Identify which cell holds the provided text, then report its [x, y] central coordinate. 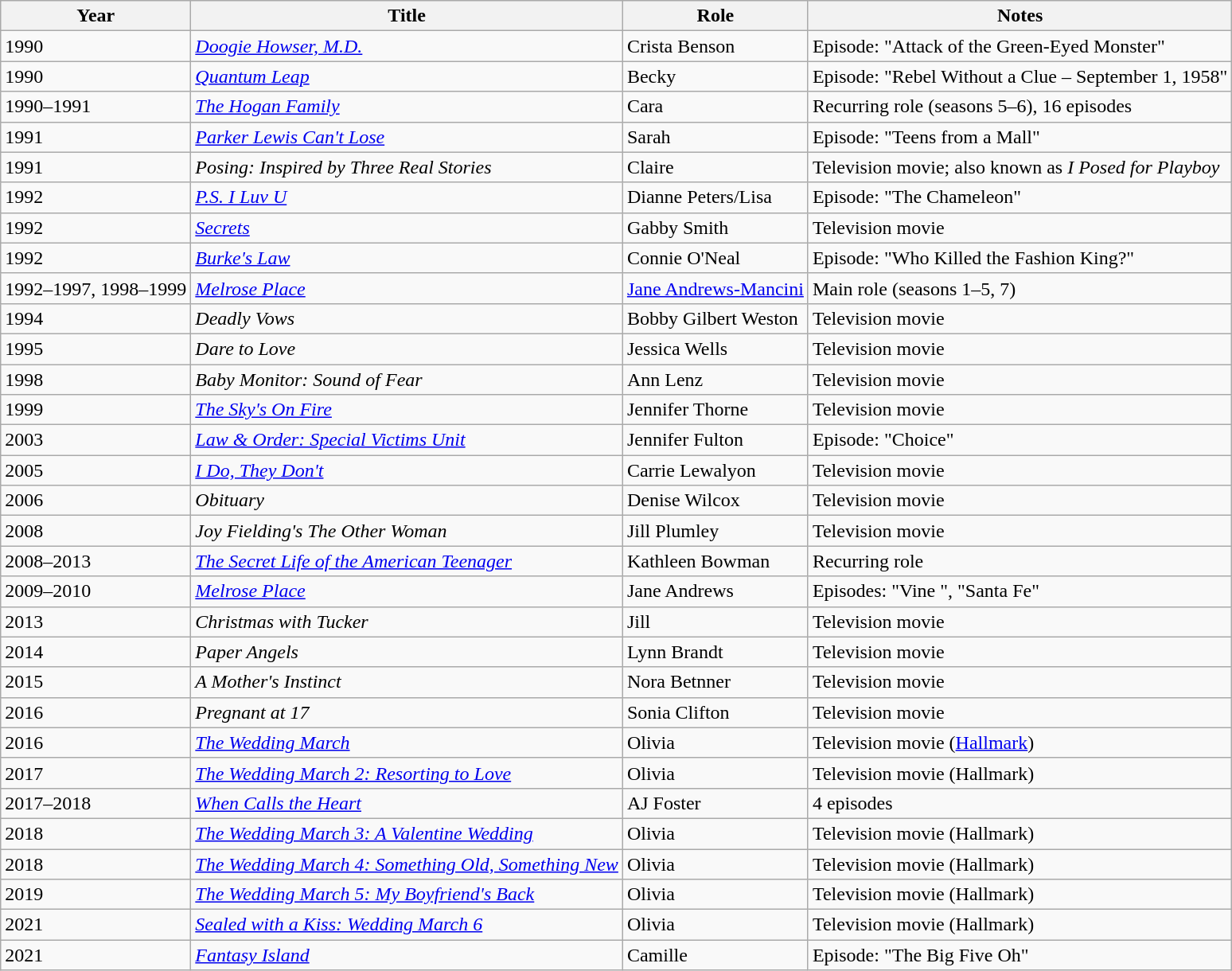
Episode: "Choice" [1020, 440]
Claire [715, 167]
Secrets [407, 228]
Carrie Lewalyon [715, 470]
Episodes: "Vine ", "Santa Fe" [1020, 591]
The Wedding March 3: A Valentine Wedding [407, 833]
Pregnant at 17 [407, 712]
A Mother's Instinct [407, 682]
The Sky's On Fire [407, 410]
Paper Angels [407, 652]
2009–2010 [96, 591]
The Wedding March 2: Resorting to Love [407, 773]
The Wedding March 4: Something Old, Something New [407, 864]
2014 [96, 652]
When Calls the Heart [407, 803]
Role [715, 16]
AJ Foster [715, 803]
Dianne Peters/Lisa [715, 197]
Jane Andrews-Mancini [715, 288]
Episode: "Who Killed the Fashion King?" [1020, 258]
I Do, They Don't [407, 470]
Sonia Clifton [715, 712]
Joy Fielding's The Other Woman [407, 531]
Dare to Love [407, 349]
Parker Lewis Can't Lose [407, 137]
Jennifer Fulton [715, 440]
Posing: Inspired by Three Real Stories [407, 167]
Sarah [715, 137]
Episode: "Attack of the Green-Eyed Monster" [1020, 46]
Crista Benson [715, 46]
Jane Andrews [715, 591]
Episode: "Teens from a Mall" [1020, 137]
2017 [96, 773]
Connie O'Neal [715, 258]
Episode: "The Big Five Oh" [1020, 955]
Jill Plumley [715, 531]
Sealed with a Kiss: Wedding March 6 [407, 925]
Nora Betnner [715, 682]
Episode: "The Chameleon" [1020, 197]
2008–2013 [96, 561]
Jennifer Thorne [715, 410]
1999 [96, 410]
Law & Order: Special Victims Unit [407, 440]
Gabby Smith [715, 228]
Camille [715, 955]
Lynn Brandt [715, 652]
The Wedding March [407, 743]
1994 [96, 318]
Quantum Leap [407, 76]
Recurring role (seasons 5–6), 16 episodes [1020, 107]
Cara [715, 107]
The Wedding March 5: My Boyfriend's Back [407, 895]
2017–2018 [96, 803]
The Secret Life of the American Teenager [407, 561]
Ann Lenz [715, 380]
P.S. I Luv U [407, 197]
4 episodes [1020, 803]
Baby Monitor: Sound of Fear [407, 380]
Burke's Law [407, 258]
1995 [96, 349]
The Hogan Family [407, 107]
Bobby Gilbert Weston [715, 318]
Year [96, 16]
Jessica Wells [715, 349]
2005 [96, 470]
Episode: "Rebel Without a Clue – September 1, 1958" [1020, 76]
Kathleen Bowman [715, 561]
2019 [96, 895]
Title [407, 16]
2003 [96, 440]
Main role (seasons 1–5, 7) [1020, 288]
Deadly Vows [407, 318]
1992–1997, 1998–1999 [96, 288]
Notes [1020, 16]
2015 [96, 682]
2013 [96, 622]
1990–1991 [96, 107]
Doogie Howser, M.D. [407, 46]
2008 [96, 531]
Television movie; also known as I Posed for Playboy [1020, 167]
Denise Wilcox [715, 501]
1998 [96, 380]
2006 [96, 501]
Becky [715, 76]
Jill [715, 622]
Christmas with Tucker [407, 622]
Recurring role [1020, 561]
Fantasy Island [407, 955]
Obituary [407, 501]
